Detect which cell encompasses the target text, then output its [x, y] center coordinate. 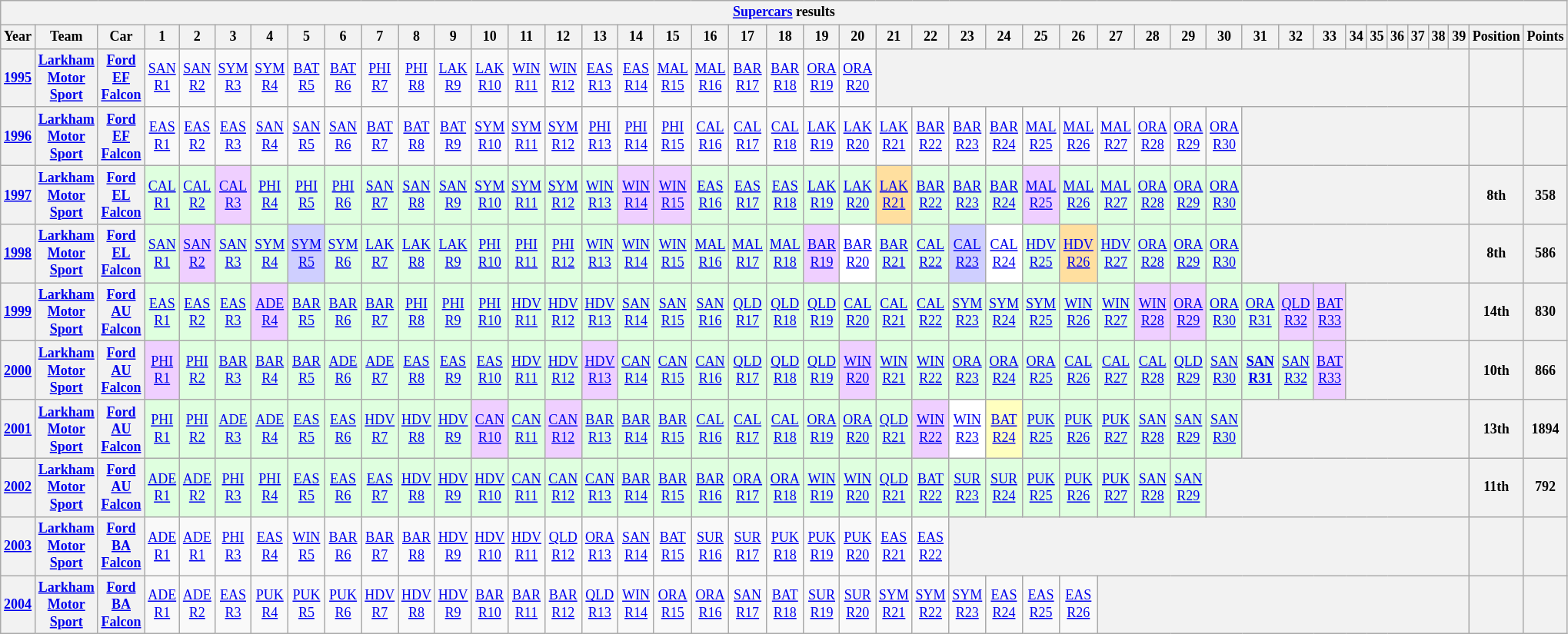
PHIR9 [453, 312]
SANR17 [747, 605]
QLDR13 [600, 605]
20 [858, 37]
BATR6 [343, 78]
EASR9 [453, 370]
CALR1 [162, 194]
ORAR17 [747, 487]
SYMR5 [307, 254]
SANR15 [672, 312]
PHIR6 [343, 194]
ORAR18 [784, 487]
12 [563, 37]
CANR10 [490, 429]
14 [637, 37]
SANR8 [417, 194]
SURR20 [858, 605]
EASR8 [417, 370]
HDVR26 [1078, 254]
Points [1546, 37]
10th [1496, 370]
11th [1496, 487]
23 [967, 37]
WINR27 [1117, 312]
EASR18 [784, 194]
14th [1496, 312]
CALR3 [233, 194]
28 [1152, 37]
BATR8 [417, 136]
2000 [18, 370]
ADER3 [233, 429]
SANR5 [307, 136]
QLDR29 [1189, 370]
BATR22 [930, 487]
18 [784, 37]
PHIR14 [637, 136]
33 [1330, 37]
SANR4 [270, 136]
792 [1546, 487]
Supercars results [784, 12]
CANR15 [672, 370]
30 [1224, 37]
1998 [18, 254]
4 [270, 37]
SURR24 [1004, 487]
ORAR23 [967, 370]
PHIR11 [527, 254]
SANR3 [233, 254]
CALR26 [1078, 370]
24 [1004, 37]
ORAR16 [711, 605]
SURR19 [821, 605]
WINR5 [307, 546]
CALR21 [894, 312]
SYMR25 [1041, 312]
WINR23 [967, 429]
17 [747, 37]
10 [490, 37]
EASR21 [894, 546]
16 [711, 37]
BARR21 [894, 254]
CANR13 [600, 487]
BARR12 [563, 605]
BARR3 [233, 370]
31 [1260, 37]
PHIR7 [380, 78]
MALR15 [672, 78]
7 [380, 37]
1894 [1546, 429]
SYMR6 [343, 254]
MALR18 [784, 254]
QLDR32 [1296, 312]
36 [1398, 37]
BATR15 [672, 546]
PHIR5 [307, 194]
CANR14 [637, 370]
SURR16 [711, 546]
PUKR19 [821, 546]
ORAR13 [600, 546]
PHIR15 [672, 136]
2003 [18, 546]
PUKR6 [343, 605]
SYMR24 [1004, 312]
BATR7 [380, 136]
BATR24 [1004, 429]
CALR27 [1117, 370]
BARR19 [821, 254]
9 [453, 37]
CALR23 [967, 254]
CANR16 [711, 370]
27 [1117, 37]
37 [1418, 37]
3 [233, 37]
11 [527, 37]
8 [417, 37]
WINR19 [821, 487]
LAKR8 [417, 254]
Year [18, 37]
5 [307, 37]
SYMR21 [894, 605]
SURR23 [967, 487]
WINR21 [894, 370]
21 [894, 37]
BARR11 [527, 605]
WINR26 [1078, 312]
830 [1546, 312]
39 [1460, 37]
38 [1438, 37]
SANR7 [380, 194]
358 [1546, 194]
BARR17 [747, 78]
1995 [18, 78]
BATR9 [453, 136]
EASR17 [747, 194]
WINR12 [563, 78]
WINR28 [1152, 312]
BARR10 [490, 605]
BATR5 [307, 78]
Team [66, 37]
CALR2 [197, 194]
SANR31 [1260, 370]
LAKR10 [490, 78]
35 [1377, 37]
PUKR20 [858, 546]
ADER7 [380, 370]
HDVR25 [1041, 254]
BARR18 [784, 78]
EASR16 [711, 194]
BATR18 [784, 605]
Position [1496, 37]
13th [1496, 429]
EASR22 [930, 546]
MALR17 [747, 254]
26 [1078, 37]
PHIR13 [600, 136]
QLDR12 [563, 546]
BARR16 [711, 487]
EASR7 [380, 487]
SANR16 [711, 312]
BARR13 [600, 429]
EASR4 [270, 546]
SANR9 [453, 194]
SYMR3 [233, 78]
EASR10 [490, 370]
BARR8 [417, 546]
29 [1189, 37]
1999 [18, 312]
1997 [18, 194]
PUKR4 [270, 605]
EASR26 [1078, 605]
ORAR31 [1260, 312]
CALR28 [1152, 370]
15 [672, 37]
CALR20 [858, 312]
ORAR15 [672, 605]
LAKR7 [380, 254]
2001 [18, 429]
BARR4 [270, 370]
EASR24 [1004, 605]
1 [162, 37]
25 [1041, 37]
ORAR24 [1004, 370]
PUKR18 [784, 546]
586 [1546, 254]
2 [197, 37]
866 [1546, 370]
ORAR25 [1041, 370]
32 [1296, 37]
SANR6 [343, 136]
EASR13 [600, 78]
HDVR27 [1117, 254]
EASR14 [637, 78]
SURR17 [747, 546]
34 [1357, 37]
13 [600, 37]
EASR25 [1041, 605]
BARR20 [858, 254]
2002 [18, 487]
Car [122, 37]
2004 [18, 605]
CALR24 [1004, 254]
PUKR5 [307, 605]
ADER6 [343, 370]
6 [343, 37]
1996 [18, 136]
PHIR12 [563, 254]
WINR11 [527, 78]
22 [930, 37]
SANR32 [1296, 370]
SYMR22 [930, 605]
19 [821, 37]
